Determine the [X, Y] coordinate at the center of the cell enclosing the given text.  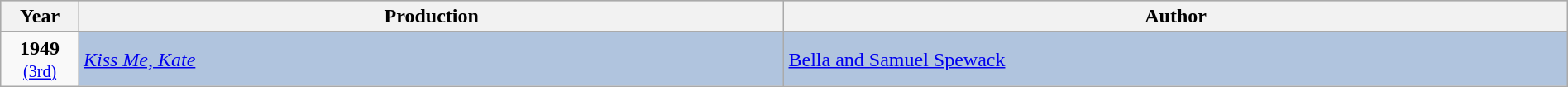
Year [40, 17]
Kiss Me, Kate [432, 60]
Production [432, 17]
Author [1176, 17]
1949(3rd) [40, 60]
Bella and Samuel Spewack [1176, 60]
